Identify which cell holds the provided text, then report its [x, y] central coordinate. 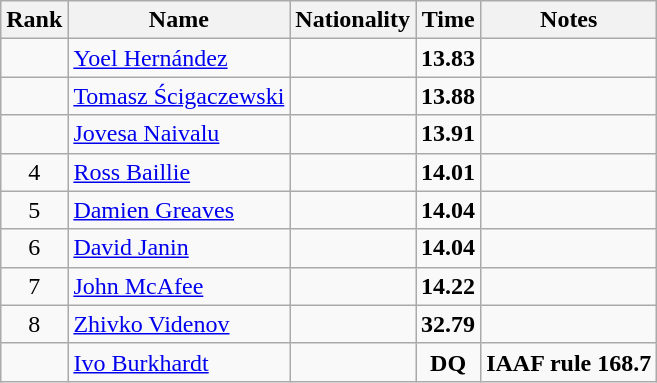
5 [34, 210]
4 [34, 172]
14.22 [448, 286]
Zhivko Videnov [179, 324]
John McAfee [179, 286]
13.88 [448, 96]
6 [34, 248]
Jovesa Naivalu [179, 134]
14.01 [448, 172]
Rank [34, 20]
David Janin [179, 248]
IAAF rule 168.7 [569, 362]
Nationality [353, 20]
Time [448, 20]
7 [34, 286]
32.79 [448, 324]
DQ [448, 362]
Notes [569, 20]
Name [179, 20]
Yoel Hernández [179, 58]
Ross Baillie [179, 172]
13.83 [448, 58]
Tomasz Ścigaczewski [179, 96]
Ivo Burkhardt [179, 362]
13.91 [448, 134]
Damien Greaves [179, 210]
8 [34, 324]
